Find where the given text appears and provide that cell's center as (x, y) coordinate. 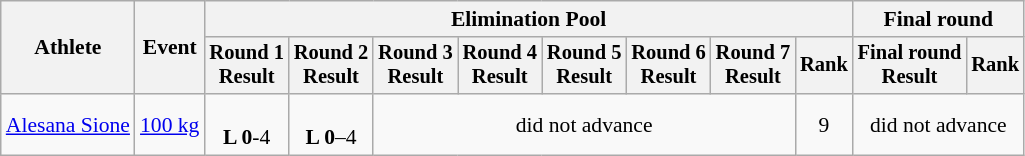
Athlete (68, 48)
Round 2Result (331, 66)
Round 6Result (668, 66)
L 0–4 (331, 124)
100 kg (170, 124)
Alesana Sione (68, 124)
Elimination Pool (528, 19)
Round 4Result (500, 66)
Final round (938, 19)
Event (170, 48)
L 0-4 (246, 124)
Round 5Result (584, 66)
Round 7Result (753, 66)
Final roundResult (910, 66)
Round 3Result (415, 66)
9 (824, 124)
Round 1Result (246, 66)
